Search for the cell housing the specified text and yield its [x, y] center coordinate. 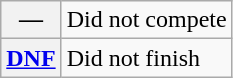
Did not compete [146, 20]
DNF [31, 58]
Did not finish [146, 58]
— [31, 20]
